Return [X, Y] of the center of cell containing provided text 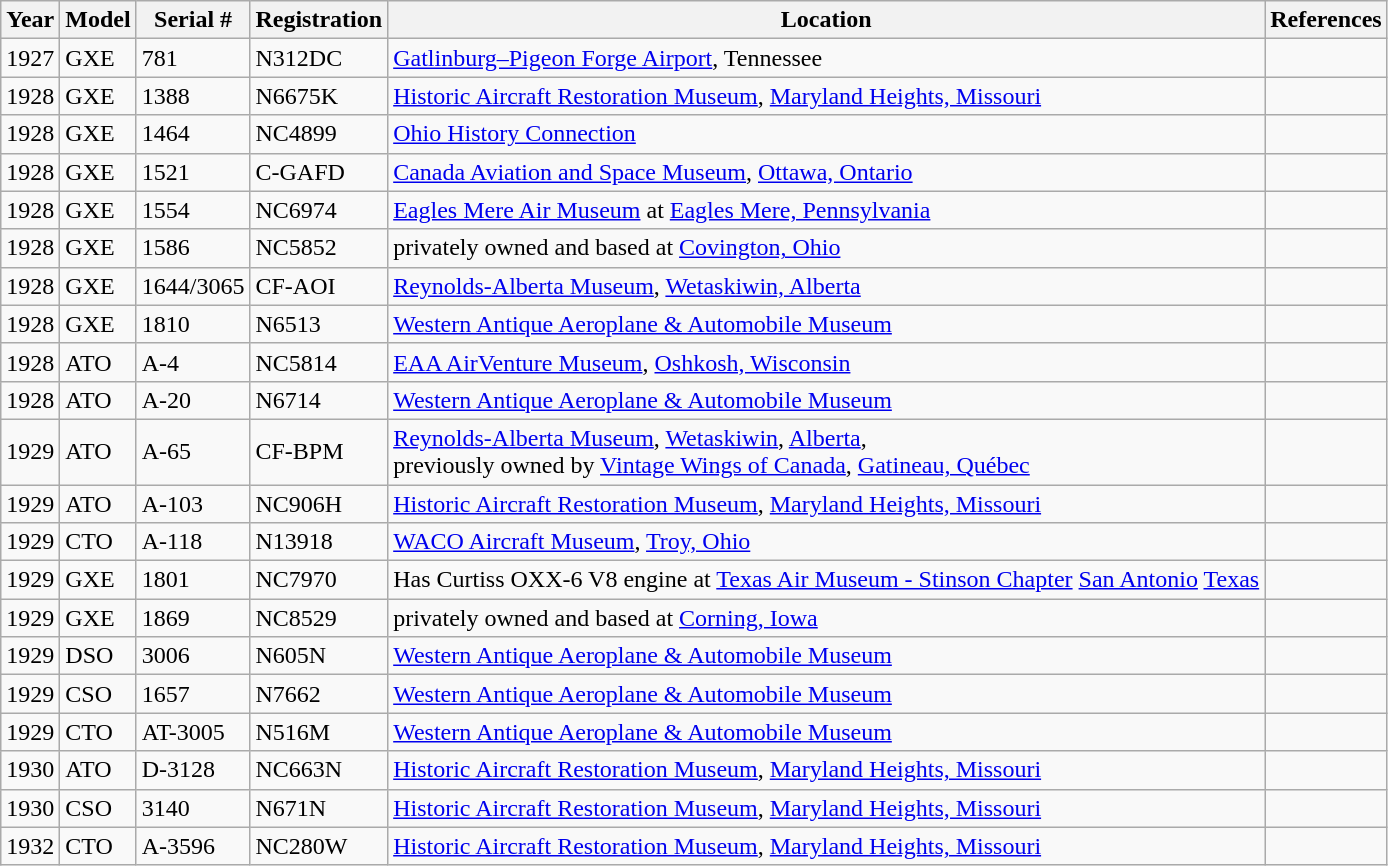
1388 [193, 96]
References [1326, 20]
1554 [193, 210]
N312DC [319, 58]
Year [30, 20]
NC4899 [319, 134]
N671N [319, 808]
N6513 [319, 324]
1644/3065 [193, 286]
A-4 [193, 362]
NC906H [319, 503]
1932 [30, 846]
1801 [193, 580]
DSO [98, 656]
A-65 [193, 452]
EAA AirVenture Museum, Oshkosh, Wisconsin [826, 362]
Model [98, 20]
Gatlinburg–Pigeon Forge Airport, Tennessee [826, 58]
Reynolds-Alberta Museum, Wetaskiwin, Alberta, previously owned by Vintage Wings of Canada, Gatineau, Québec [826, 452]
N516M [319, 732]
Ohio History Connection [826, 134]
1586 [193, 248]
Serial # [193, 20]
WACO Aircraft Museum, Troy, Ohio [826, 542]
CF-AOI [319, 286]
NC8529 [319, 618]
1810 [193, 324]
NC5814 [319, 362]
N6714 [319, 400]
NC663N [319, 770]
privately owned and based at Corning, Iowa [826, 618]
Canada Aviation and Space Museum, Ottawa, Ontario [826, 172]
AT-3005 [193, 732]
1464 [193, 134]
Location [826, 20]
Registration [319, 20]
privately owned and based at Covington, Ohio [826, 248]
N13918 [319, 542]
3140 [193, 808]
3006 [193, 656]
NC6974 [319, 210]
Has Curtiss OXX-6 V8 engine at Texas Air Museum - Stinson Chapter San Antonio Texas [826, 580]
NC5852 [319, 248]
Reynolds-Alberta Museum, Wetaskiwin, Alberta [826, 286]
NC280W [319, 846]
D-3128 [193, 770]
1869 [193, 618]
N7662 [319, 694]
1927 [30, 58]
781 [193, 58]
CF-BPM [319, 452]
NC7970 [319, 580]
N605N [319, 656]
N6675K [319, 96]
1521 [193, 172]
1657 [193, 694]
C-GAFD [319, 172]
A-20 [193, 400]
A-3596 [193, 846]
Eagles Mere Air Museum at Eagles Mere, Pennsylvania [826, 210]
A-118 [193, 542]
A-103 [193, 503]
